Detect which cell encompasses the target text, then output its (x, y) center coordinate. 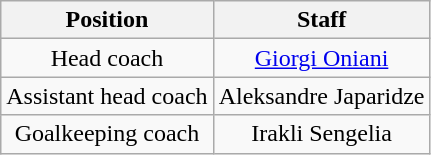
Position (107, 20)
Goalkeeping coach (107, 134)
Aleksandre Japaridze (322, 96)
Assistant head coach (107, 96)
Staff (322, 20)
Giorgi Oniani (322, 58)
Irakli Sengelia (322, 134)
Head coach (107, 58)
